Determine the [X, Y] coordinate at the center of the cell enclosing the given text.  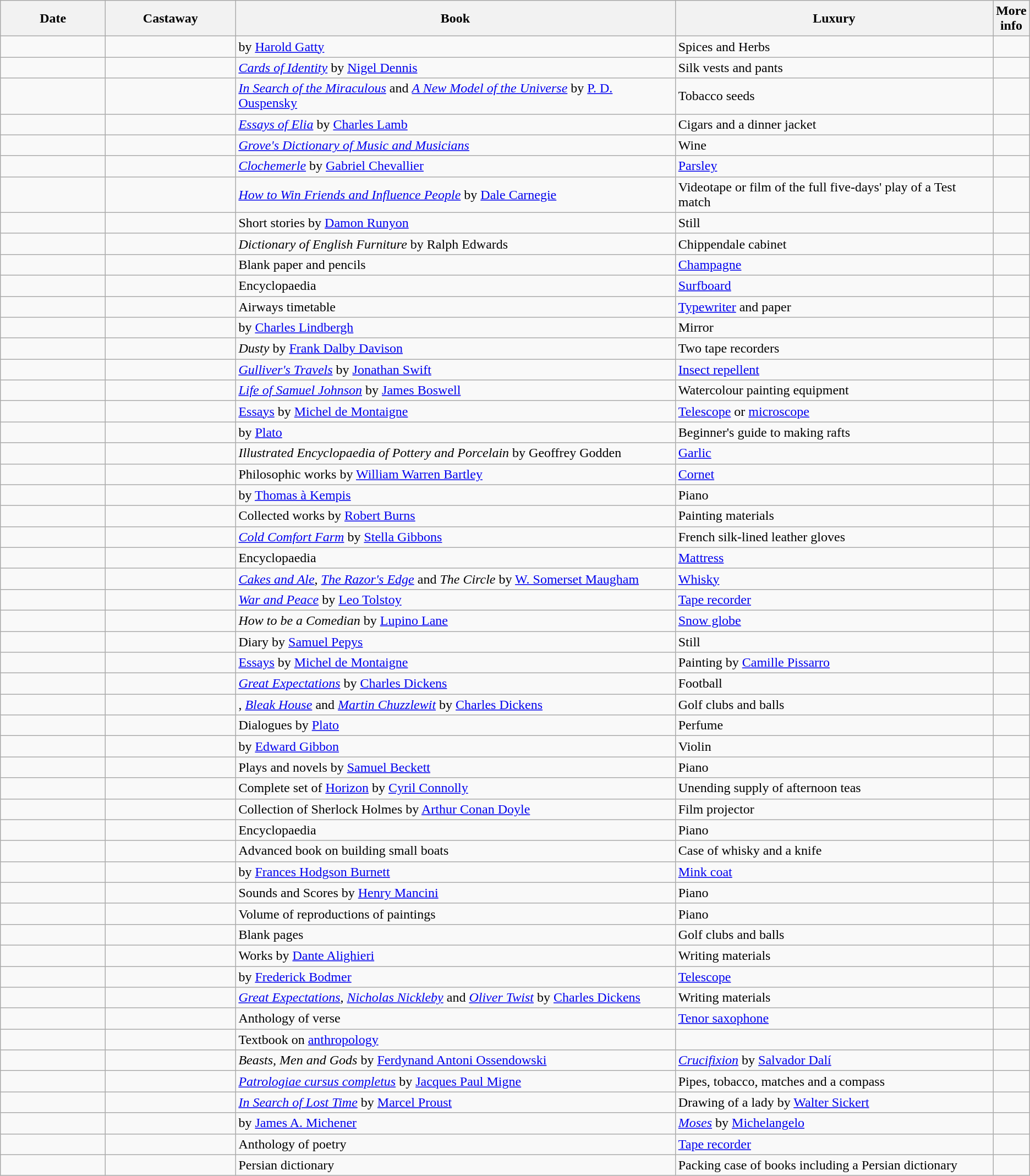
War and Peace by Leo Tolstoy [456, 600]
Pipes, tobacco, matches and a compass [834, 1081]
Anthology of poetry [456, 1144]
Dialogues by Plato [456, 726]
Watercolour painting equipment [834, 391]
Short stories by Damon Runyon [456, 223]
Volume of reproductions of paintings [456, 914]
Plays and novels by Samuel Beckett [456, 767]
Life of Samuel Johnson by James Boswell [456, 391]
Airways timetable [456, 306]
Violin [834, 746]
Philosophic works by William Warren Bartley [456, 474]
Book [456, 19]
Dictionary of English Furniture by Ralph Edwards [456, 244]
Whisky [834, 579]
Painting by Camille Pissarro [834, 663]
Patrologiae cursus completus by Jacques Paul Migne [456, 1081]
Case of whisky and a knife [834, 851]
In Search of the Miraculous and A New Model of the Universe by P. D. Ouspensky [456, 96]
Beginner's guide to making rafts [834, 432]
by Harold Gatty [456, 47]
Complete set of Horizon by Cyril Connolly [456, 788]
Date [53, 19]
Blank pages [456, 935]
Perfume [834, 726]
Telescope [834, 976]
by Charles Lindbergh [456, 328]
Champagne [834, 265]
by Plato [456, 432]
Moreinfo [1011, 19]
Collection of Sherlock Holmes by Arthur Conan Doyle [456, 809]
Illustrated Encyclopaedia of Pottery and Porcelain by Geoffrey Godden [456, 453]
Mirror [834, 328]
Telescope or microscope [834, 411]
Football [834, 684]
Wine [834, 145]
by Edward Gibbon [456, 746]
Essays of Elia by Charles Lamb [456, 124]
How to be a Comedian by Lupino Lane [456, 620]
Clochemerle by Gabriel Chevallier [456, 166]
Mink coat [834, 872]
Dusty by Frank Dalby Davison [456, 349]
Great Expectations, Nicholas Nickleby and Oliver Twist by Charles Dickens [456, 998]
How to Win Friends and Influence People by Dale Carnegie [456, 195]
Cakes and Ale, The Razor's Edge and The Circle by W. Somerset Maugham [456, 579]
by Thomas à Kempis [456, 495]
Tenor saxophone [834, 1019]
, Bleak House and Martin Chuzzlewit by Charles Dickens [456, 705]
Sounds and Scores by Henry Mancini [456, 893]
by Frances Hodgson Burnett [456, 872]
Blank paper and pencils [456, 265]
Chippendale cabinet [834, 244]
Painting materials [834, 516]
French silk-lined leather gloves [834, 537]
Collected works by Robert Burns [456, 516]
Persian dictionary [456, 1165]
Parsley [834, 166]
Castaway [171, 19]
In Search of Lost Time by Marcel Proust [456, 1102]
Cigars and a dinner jacket [834, 124]
Spices and Herbs [834, 47]
Anthology of verse [456, 1019]
Cards of Identity by Nigel Dennis [456, 68]
Silk vests and pants [834, 68]
Mattress [834, 558]
Videotape or film of the full five-days' play of a Test match [834, 195]
Cornet [834, 474]
Gulliver's Travels by Jonathan Swift [456, 370]
Works by Dante Alighieri [456, 955]
Great Expectations by Charles Dickens [456, 684]
by Frederick Bodmer [456, 976]
Film projector [834, 809]
Unending supply of afternoon teas [834, 788]
Garlic [834, 453]
Moses by Michelangelo [834, 1123]
Luxury [834, 19]
Drawing of a lady by Walter Sickert [834, 1102]
Advanced book on building small boats [456, 851]
Two tape recorders [834, 349]
Tobacco seeds [834, 96]
Grove's Dictionary of Music and Musicians [456, 145]
Crucifixion by Salvador Dalí [834, 1060]
Textbook on anthropology [456, 1040]
by James A. Michener [456, 1123]
Snow globe [834, 620]
Diary by Samuel Pepys [456, 642]
Cold Comfort Farm by Stella Gibbons [456, 537]
Packing case of books including a Persian dictionary [834, 1165]
Insect repellent [834, 370]
Surfboard [834, 285]
Beasts, Men and Gods by Ferdynand Antoni Ossendowski [456, 1060]
Typewriter and paper [834, 306]
